Return the [X, Y] coordinate for the center point of the cell that contains the specified text.  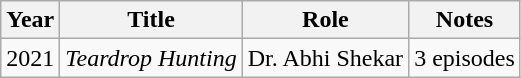
Notes [465, 20]
Role [325, 20]
Teardrop Hunting [151, 58]
Year [30, 20]
Dr. Abhi Shekar [325, 58]
3 episodes [465, 58]
2021 [30, 58]
Title [151, 20]
